For the text-containing cell, return its midpoint in [x, y] coordinate format. 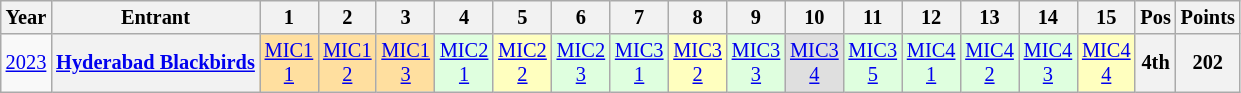
MIC43 [1048, 63]
MIC35 [873, 63]
4th [1155, 63]
MIC31 [639, 63]
MIC41 [931, 63]
MIC11 [289, 63]
MIC42 [989, 63]
12 [931, 17]
MIC13 [405, 63]
3 [405, 17]
2 [347, 17]
Hyderabad Blackbirds [156, 63]
6 [581, 17]
4 [464, 17]
MIC21 [464, 63]
14 [1048, 17]
Entrant [156, 17]
9 [756, 17]
8 [697, 17]
MIC44 [1106, 63]
7 [639, 17]
Pos [1155, 17]
5 [522, 17]
Year [26, 17]
MIC34 [814, 63]
MIC12 [347, 63]
Points [1208, 17]
15 [1106, 17]
202 [1208, 63]
MIC32 [697, 63]
MIC22 [522, 63]
13 [989, 17]
11 [873, 17]
MIC23 [581, 63]
10 [814, 17]
1 [289, 17]
MIC33 [756, 63]
2023 [26, 63]
